From the cell containing the given text, extract its center point as [x, y] coordinate. 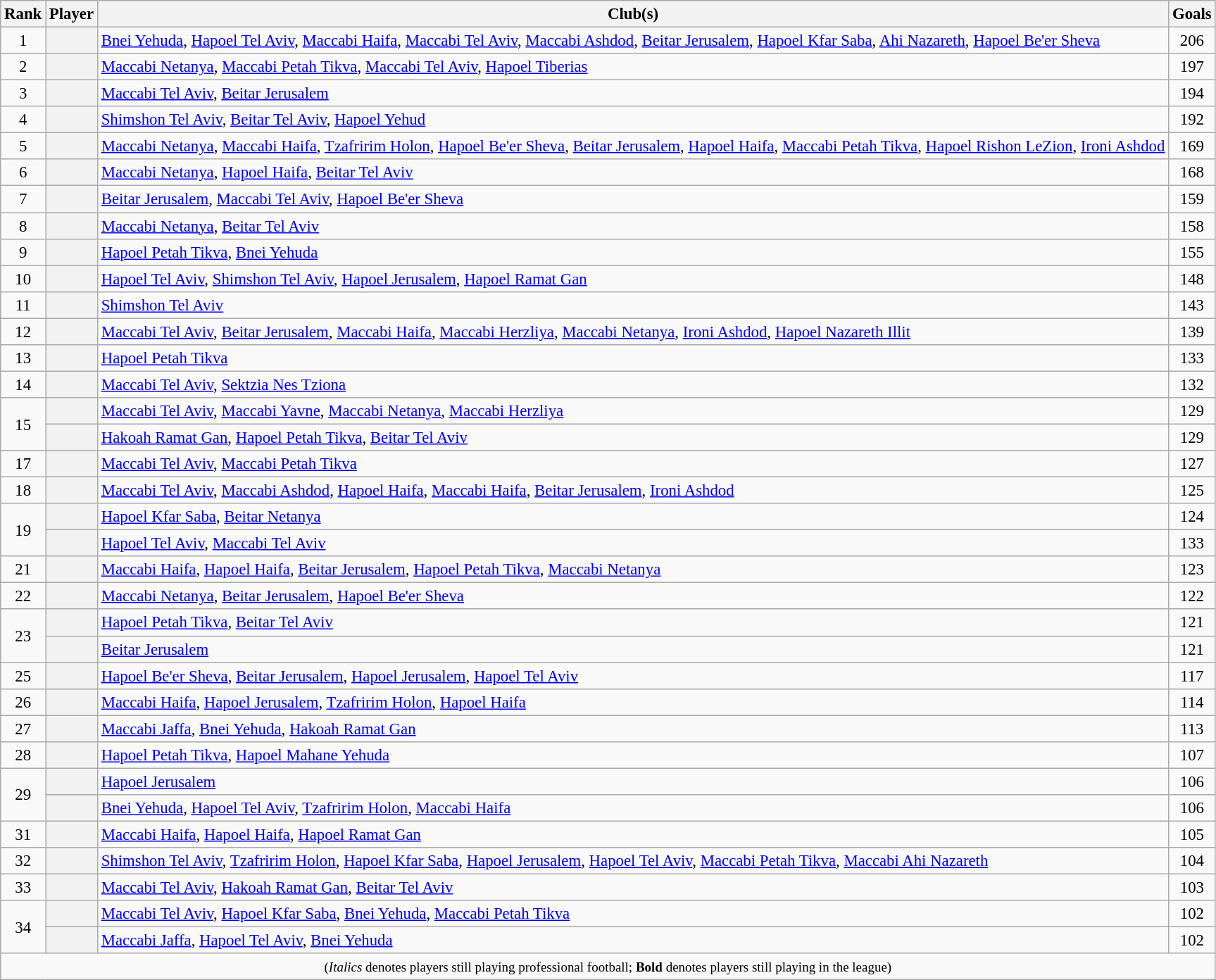
155 [1192, 252]
22 [23, 596]
Bnei Yehuda, Hapoel Tel Aviv, Maccabi Haifa, Maccabi Tel Aviv, Maccabi Ashdod, Beitar Jerusalem, Hapoel Kfar Saba, Ahi Nazareth, Hapoel Be'er Sheva [632, 41]
Maccabi Tel Aviv, Beitar Jerusalem, Maccabi Haifa, Maccabi Herzliya, Maccabi Netanya, Ironi Ashdod, Hapoel Nazareth Illit [632, 332]
11 [23, 305]
Hapoel Petah Tikva [632, 358]
31 [23, 834]
Hapoel Tel Aviv, Shimshon Tel Aviv, Hapoel Jerusalem, Hapoel Ramat Gan [632, 279]
13 [23, 358]
194 [1192, 94]
21 [23, 570]
Bnei Yehuda, Hapoel Tel Aviv, Tzafririm Holon, Maccabi Haifa [632, 808]
107 [1192, 755]
(Italics denotes players still playing professional football; Bold denotes players still playing in the league) [608, 967]
Maccabi Tel Aviv, Maccabi Ashdod, Hapoel Haifa, Maccabi Haifa, Beitar Jerusalem, Ironi Ashdod [632, 491]
Hapoel Petah Tikva, Beitar Tel Aviv [632, 623]
10 [23, 279]
158 [1192, 226]
139 [1192, 332]
18 [23, 491]
104 [1192, 861]
Maccabi Tel Aviv, Sektzia Nes Tziona [632, 384]
15 [23, 424]
Maccabi Tel Aviv, Hapoel Kfar Saba, Bnei Yehuda, Maccabi Petah Tikva [632, 914]
Maccabi Netanya, Beitar Jerusalem, Hapoel Be'er Sheva [632, 596]
Hapoel Be'er Sheva, Beitar Jerusalem, Hapoel Jerusalem, Hapoel Tel Aviv [632, 676]
23 [23, 636]
206 [1192, 41]
29 [23, 794]
5 [23, 146]
Hapoel Tel Aviv, Maccabi Tel Aviv [632, 544]
32 [23, 861]
Hakoah Ramat Gan, Hapoel Petah Tikva, Beitar Tel Aviv [632, 437]
Maccabi Tel Aviv, Beitar Jerusalem [632, 94]
Rank [23, 14]
Maccabi Netanya, Maccabi Petah Tikva, Maccabi Tel Aviv, Hapoel Tiberias [632, 67]
4 [23, 120]
169 [1192, 146]
159 [1192, 199]
6 [23, 172]
Maccabi Netanya, Hapoel Haifa, Beitar Tel Aviv [632, 172]
Maccabi Tel Aviv, Hakoah Ramat Gan, Beitar Tel Aviv [632, 888]
7 [23, 199]
122 [1192, 596]
Hapoel Jerusalem [632, 781]
14 [23, 384]
28 [23, 755]
Maccabi Tel Aviv, Maccabi Petah Tikva [632, 464]
Hapoel Petah Tikva, Hapoel Mahane Yehuda [632, 755]
Goals [1192, 14]
2 [23, 67]
Maccabi Netanya, Beitar Tel Aviv [632, 226]
168 [1192, 172]
Maccabi Haifa, Hapoel Haifa, Hapoel Ramat Gan [632, 834]
27 [23, 729]
192 [1192, 120]
123 [1192, 570]
Shimshon Tel Aviv [632, 305]
25 [23, 676]
Maccabi Haifa, Hapoel Jerusalem, Tzafririm Holon, Hapoel Haifa [632, 702]
113 [1192, 729]
17 [23, 464]
Maccabi Jaffa, Hapoel Tel Aviv, Bnei Yehuda [632, 941]
117 [1192, 676]
127 [1192, 464]
1 [23, 41]
132 [1192, 384]
Maccabi Haifa, Hapoel Haifa, Beitar Jerusalem, Hapoel Petah Tikva, Maccabi Netanya [632, 570]
148 [1192, 279]
125 [1192, 491]
Maccabi Jaffa, Bnei Yehuda, Hakoah Ramat Gan [632, 729]
34 [23, 926]
Maccabi Tel Aviv, Maccabi Yavne, Maccabi Netanya, Maccabi Herzliya [632, 411]
Beitar Jerusalem [632, 649]
12 [23, 332]
Shimshon Tel Aviv, Tzafririm Holon, Hapoel Kfar Saba, Hapoel Jerusalem, Hapoel Tel Aviv, Maccabi Petah Tikva, Maccabi Ahi Nazareth [632, 861]
26 [23, 702]
8 [23, 226]
Club(s) [632, 14]
Hapoel Kfar Saba, Beitar Netanya [632, 517]
3 [23, 94]
105 [1192, 834]
Beitar Jerusalem, Maccabi Tel Aviv, Hapoel Be'er Sheva [632, 199]
9 [23, 252]
114 [1192, 702]
19 [23, 529]
124 [1192, 517]
Hapoel Petah Tikva, Bnei Yehuda [632, 252]
Player [72, 14]
197 [1192, 67]
33 [23, 888]
143 [1192, 305]
103 [1192, 888]
Shimshon Tel Aviv, Beitar Tel Aviv, Hapoel Yehud [632, 120]
